Extract the (x, y) coordinate from the center of the cell holding the provided text.  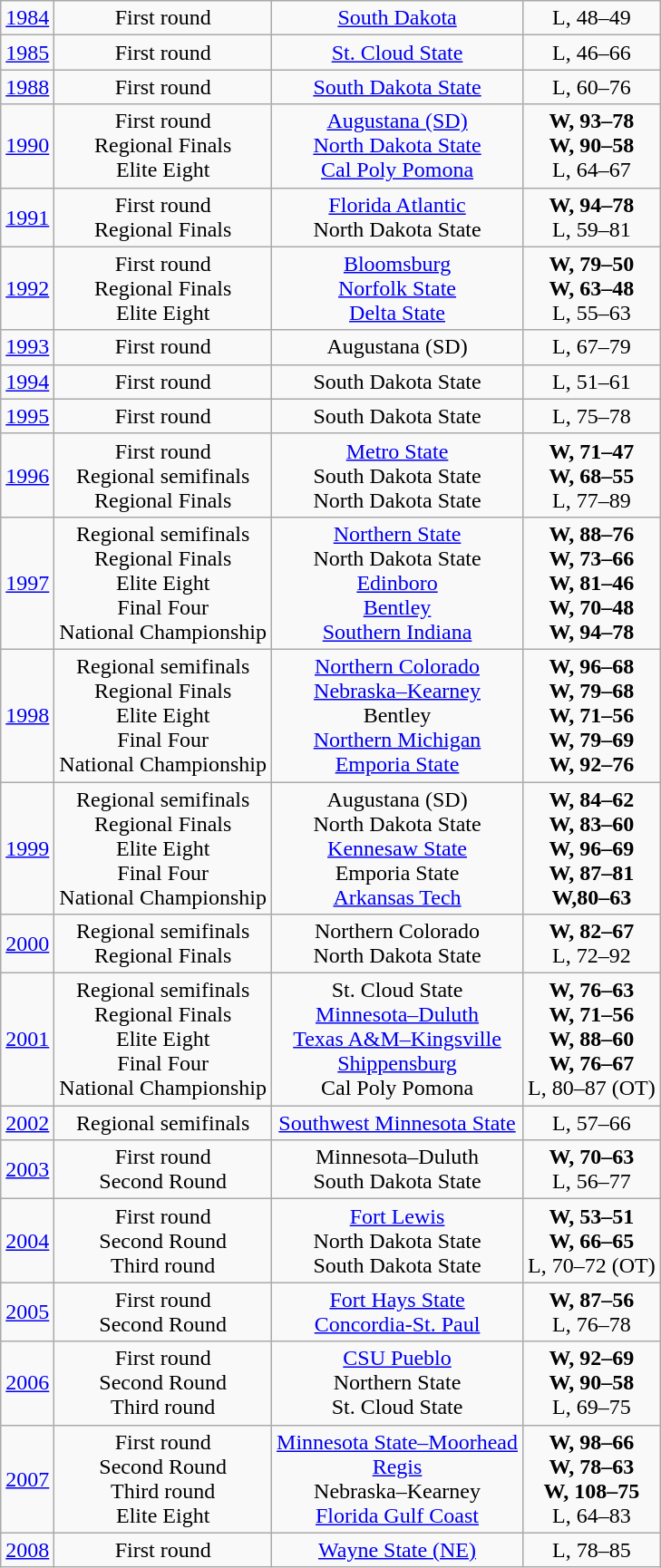
South Dakota (397, 18)
W, 92–69W, 90–58L, 69–75 (592, 1383)
1998 (27, 715)
Minnesota–DuluthSouth Dakota State (397, 1169)
2000 (27, 944)
2004 (27, 1241)
BloomsburgNorfolk StateDelta State (397, 288)
1999 (27, 847)
1984 (27, 18)
Northern ColoradoNorth Dakota State (397, 944)
L, 67–79 (592, 347)
L, 46–66 (592, 53)
2008 (27, 1550)
1990 (27, 146)
L, 60–76 (592, 87)
W, 88–76W, 73–66W, 81–46W, 70–48W, 94–78 (592, 583)
2002 (27, 1123)
1997 (27, 583)
St. Cloud StateMinnesota–DuluthTexas A&M–KingsvilleShippensburgCal Poly Pomona (397, 1040)
W, 87–56L, 76–78 (592, 1312)
L, 78–85 (592, 1550)
1994 (27, 382)
First roundRegional semifinalsRegional Finals (163, 475)
L, 51–61 (592, 382)
W, 71–47W, 68–55L, 77–89 (592, 475)
Minnesota State–MoorheadRegisNebraska–KearneyFlorida Gulf Coast (397, 1479)
Augustana (SD) (397, 347)
Fort LewisNorth Dakota StateSouth Dakota State (397, 1241)
2005 (27, 1312)
L, 57–66 (592, 1123)
1993 (27, 347)
W, 53–51W, 66–65L, 70–72 (OT) (592, 1241)
Wayne State (NE) (397, 1550)
Augustana (SD)North Dakota StateKennesaw StateEmporia StateArkansas Tech (397, 847)
First roundRegional Finals (163, 218)
W, 82–67L, 72–92 (592, 944)
W, 94–78L, 59–81 (592, 218)
1996 (27, 475)
W, 79–50W, 63–48L, 55–63 (592, 288)
Regional semifinals (163, 1123)
Regional semifinalsRegional Finals (163, 944)
1995 (27, 416)
St. Cloud State (397, 53)
Fort Hays StateConcordia-St. Paul (397, 1312)
2001 (27, 1040)
W, 93–78W, 90–58L, 64–67 (592, 146)
First roundSecond RoundThird roundElite Eight (163, 1479)
1985 (27, 53)
1991 (27, 218)
2006 (27, 1383)
W, 70–63L, 56–77 (592, 1169)
W, 96–68W, 79–68W, 71–56W, 79–69W, 92–76 (592, 715)
L, 48–49 (592, 18)
L, 75–78 (592, 416)
1988 (27, 87)
2003 (27, 1169)
Florida AtlanticNorth Dakota State (397, 218)
1992 (27, 288)
CSU PuebloNorthern StateSt. Cloud State (397, 1383)
Southwest Minnesota State (397, 1123)
Northern StateNorth Dakota StateEdinboroBentleySouthern Indiana (397, 583)
Northern ColoradoNebraska–KearneyBentleyNorthern MichiganEmporia State (397, 715)
2007 (27, 1479)
W, 76–63W, 71–56W, 88–60W, 76–67L, 80–87 (OT) (592, 1040)
W, 84–62W, 83–60W, 96–69W, 87–81W,80–63 (592, 847)
W, 98–66W, 78–63W, 108–75L, 64–83 (592, 1479)
Augustana (SD)North Dakota StateCal Poly Pomona (397, 146)
Metro StateSouth Dakota StateNorth Dakota State (397, 475)
